Search for the cell housing the specified text and yield its [X, Y] center coordinate. 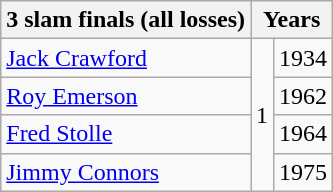
1934 [304, 58]
Jack Crawford [126, 58]
1962 [304, 96]
Fred Stolle [126, 134]
Roy Emerson [126, 96]
1975 [304, 172]
1 [262, 115]
Years [291, 20]
3 slam finals (all losses) [126, 20]
Jimmy Connors [126, 172]
1964 [304, 134]
